Return [X, Y] of the center of cell containing provided text 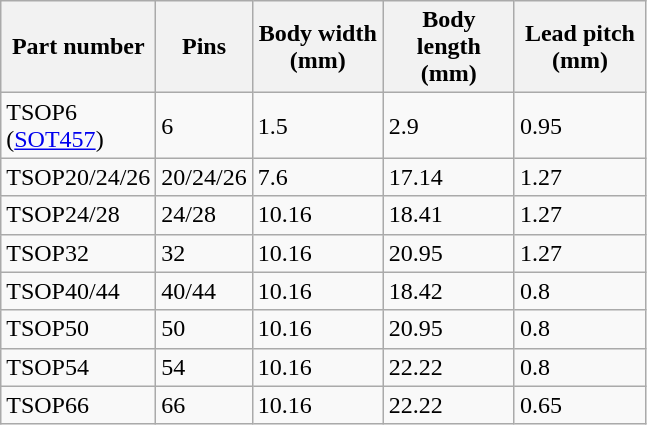
32 [204, 253]
7.6 [318, 177]
20/24/26 [204, 177]
TSOP66 [78, 405]
TSOP54 [78, 367]
Body length (mm) [448, 47]
18.42 [448, 291]
6 [204, 126]
1.5 [318, 126]
Pins [204, 47]
2.9 [448, 126]
0.65 [580, 405]
TSOP20/24/26 [78, 177]
TSOP6 (SOT457) [78, 126]
TSOP40/44 [78, 291]
Body width (mm) [318, 47]
TSOP24/28 [78, 215]
40/44 [204, 291]
17.14 [448, 177]
54 [204, 367]
50 [204, 329]
Part number [78, 47]
TSOP32 [78, 253]
18.41 [448, 215]
TSOP50 [78, 329]
Lead pitch (mm) [580, 47]
66 [204, 405]
0.95 [580, 126]
24/28 [204, 215]
